Find where the given text appears and provide that cell's center as [X, Y] coordinate. 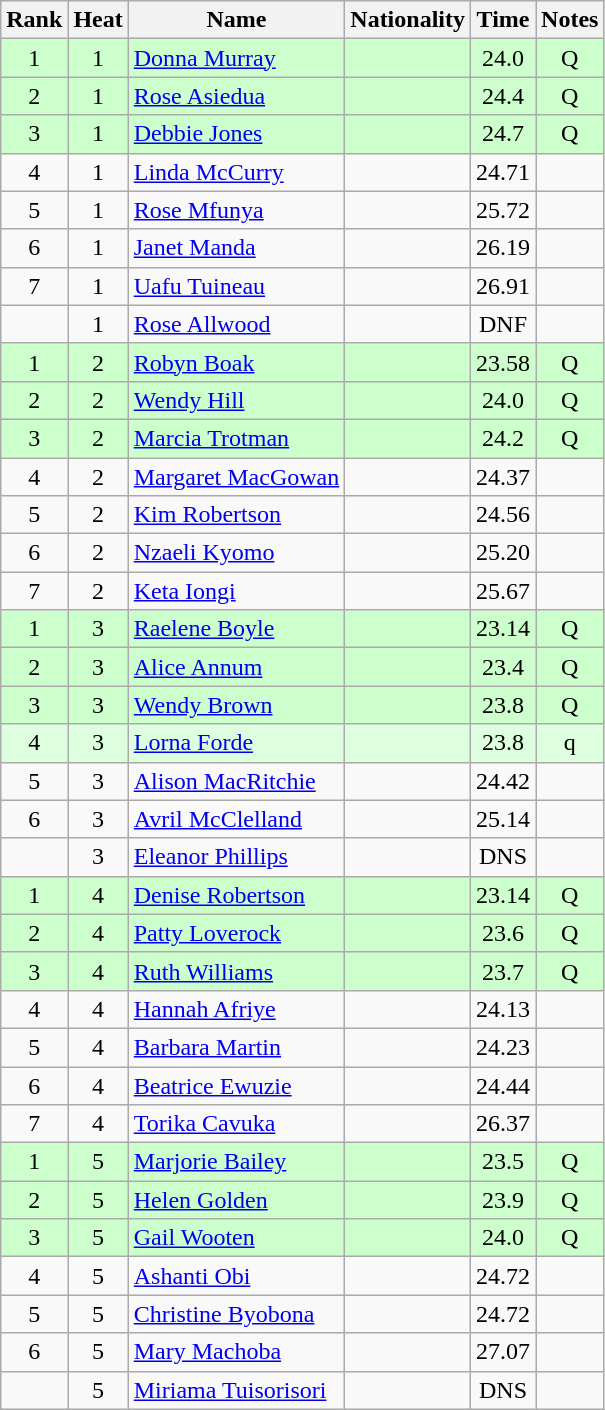
24.13 [504, 1009]
Mary Machoba [236, 1352]
Linda McCurry [236, 172]
Hannah Afriye [236, 1009]
DNF [504, 324]
24.4 [504, 96]
Beatrice Ewuzie [236, 1085]
Rank [34, 20]
Miriama Tuisorisori [236, 1390]
Kim Robertson [236, 515]
Raelene Boyle [236, 629]
Christine Byobona [236, 1314]
Margaret MacGowan [236, 477]
23.4 [504, 667]
23.7 [504, 971]
26.37 [504, 1124]
24.7 [504, 134]
24.23 [504, 1047]
25.67 [504, 591]
Wendy Hill [236, 400]
Notes [570, 20]
24.44 [504, 1085]
Rose Mfunya [236, 210]
Alison MacRitchie [236, 781]
Name [236, 20]
Helen Golden [236, 1200]
q [570, 743]
Robyn Boak [236, 362]
26.91 [504, 286]
Janet Manda [236, 248]
25.72 [504, 210]
24.2 [504, 438]
Debbie Jones [236, 134]
27.07 [504, 1352]
Ruth Williams [236, 971]
23.9 [504, 1200]
Heat [98, 20]
Torika Cavuka [236, 1124]
Nationality [408, 20]
Donna Murray [236, 58]
Time [504, 20]
25.14 [504, 819]
Alice Annum [236, 667]
24.71 [504, 172]
25.20 [504, 553]
Marcia Trotman [236, 438]
Rose Asiedua [236, 96]
Avril McClelland [236, 819]
Eleanor Phillips [236, 857]
Gail Wooten [236, 1238]
Wendy Brown [236, 705]
23.6 [504, 933]
Barbara Martin [236, 1047]
Marjorie Bailey [236, 1162]
Ashanti Obi [236, 1276]
24.42 [504, 781]
24.37 [504, 477]
26.19 [504, 248]
Keta Iongi [236, 591]
23.58 [504, 362]
Patty Loverock [236, 933]
Rose Allwood [236, 324]
Uafu Tuineau [236, 286]
Nzaeli Kyomo [236, 553]
Lorna Forde [236, 743]
Denise Robertson [236, 895]
23.5 [504, 1162]
24.56 [504, 515]
